Scan for the cell matching the given text and deliver its [X, Y] coordinate at center. 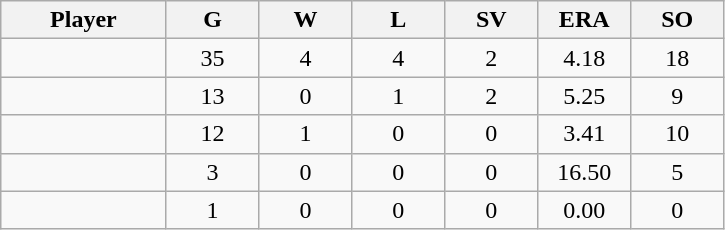
5.25 [584, 96]
13 [212, 96]
16.50 [584, 172]
9 [678, 96]
3 [212, 172]
ERA [584, 20]
0.00 [584, 210]
W [306, 20]
L [398, 20]
Player [84, 20]
3.41 [584, 134]
10 [678, 134]
5 [678, 172]
18 [678, 58]
G [212, 20]
SO [678, 20]
4.18 [584, 58]
SV [492, 20]
35 [212, 58]
12 [212, 134]
